Locate the cell with the specified text and output its (x, y) center coordinate. 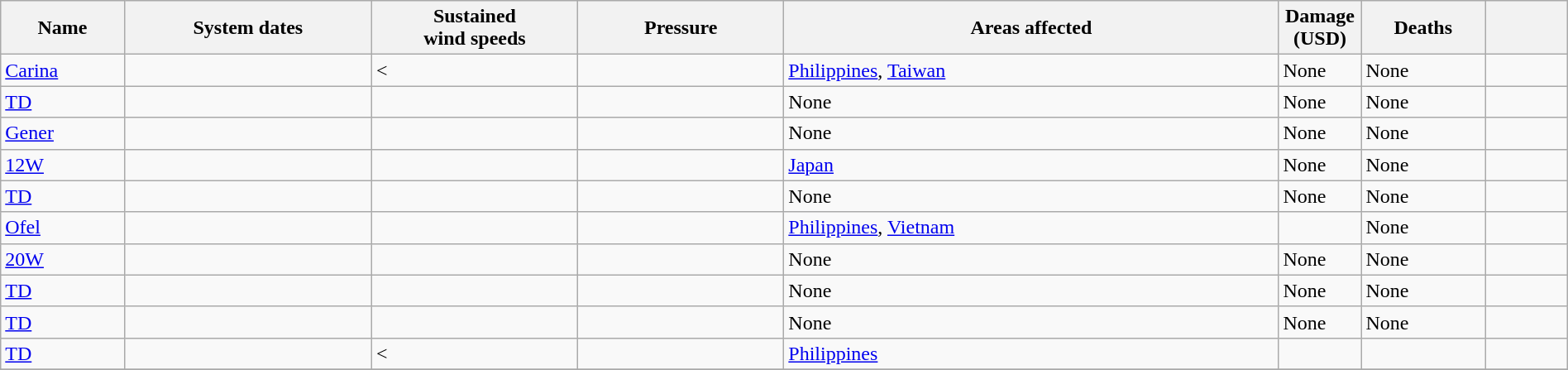
Sustainedwind speeds (475, 28)
Japan (1031, 165)
Ofel (63, 228)
Pressure (681, 28)
Philippines, Vietnam (1031, 228)
Deaths (1423, 28)
Name (63, 28)
Areas affected (1031, 28)
20W (63, 259)
12W (63, 165)
Carina (63, 70)
Damage(USD) (1320, 28)
Philippines, Taiwan (1031, 70)
Philippines (1031, 353)
Gener (63, 133)
System dates (248, 28)
